Find where the given text appears and provide that cell's center as [x, y] coordinate. 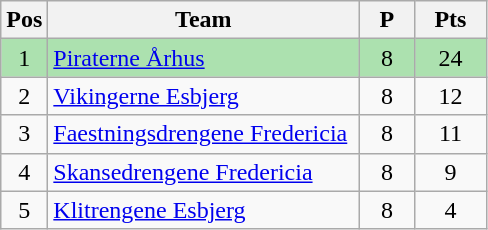
Klitrengene Esbjerg [204, 210]
P [387, 20]
9 [450, 172]
Piraterne Århus [204, 58]
24 [450, 58]
3 [24, 134]
Pts [450, 20]
Pos [24, 20]
Team [204, 20]
5 [24, 210]
Faestningsdrengene Fredericia [204, 134]
Vikingerne Esbjerg [204, 96]
12 [450, 96]
11 [450, 134]
Skansedrengene Fredericia [204, 172]
2 [24, 96]
1 [24, 58]
